Find where the given text appears and provide that cell's center as [x, y] coordinate. 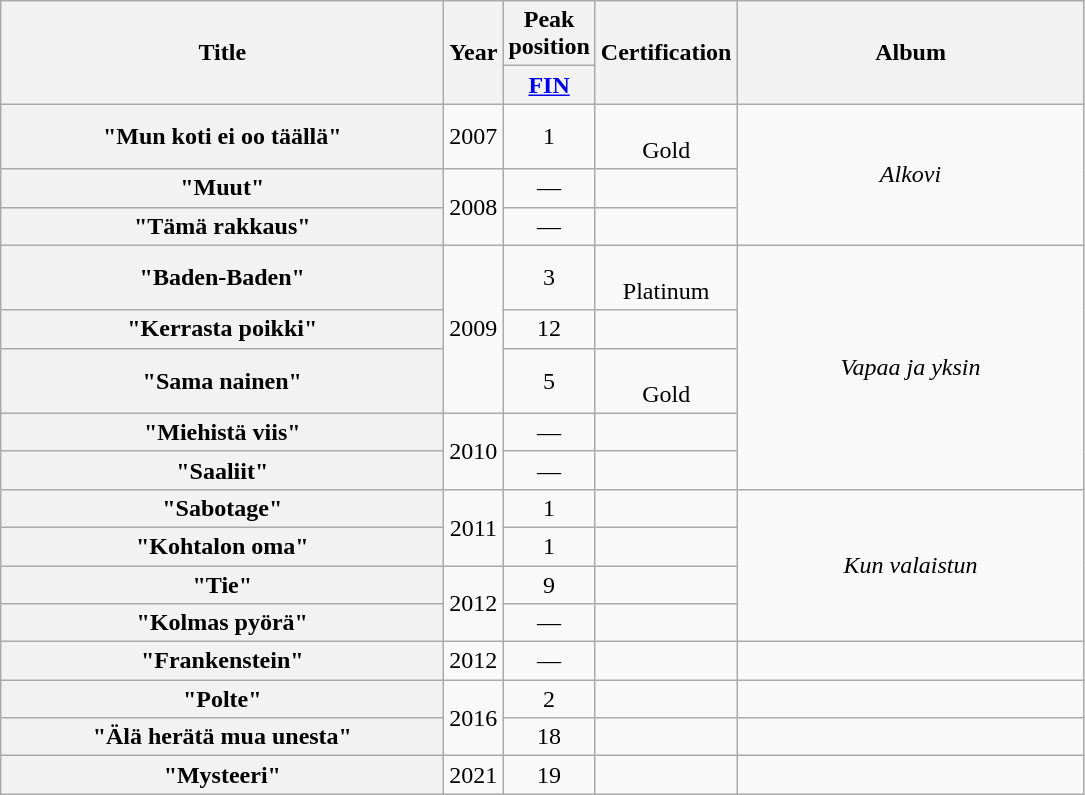
12 [549, 329]
FIN [549, 85]
2021 [474, 775]
"Sama nainen" [222, 380]
"Mun koti ei oo täällä" [222, 136]
"Miehistä viis" [222, 432]
2016 [474, 718]
Platinum [666, 278]
2010 [474, 451]
Peakposition [549, 34]
2 [549, 699]
Album [910, 52]
"Baden-Baden" [222, 278]
2008 [474, 207]
2011 [474, 527]
Vapaa ja yksin [910, 367]
3 [549, 278]
5 [549, 380]
"Frankenstein" [222, 661]
"Tie" [222, 585]
"Polte" [222, 699]
Year [474, 52]
2009 [474, 329]
18 [549, 737]
"Tämä rakkaus" [222, 226]
9 [549, 585]
Certification [666, 52]
"Kerrasta poikki" [222, 329]
"Muut" [222, 188]
2007 [474, 136]
"Mysteeri" [222, 775]
Alkovi [910, 174]
"Kolmas pyörä" [222, 623]
"Saaliit" [222, 470]
Kun valaistun [910, 565]
19 [549, 775]
"Sabotage" [222, 508]
Title [222, 52]
"Kohtalon oma" [222, 546]
"Älä herätä mua unesta" [222, 737]
